Pinpoint the cell where the given text exists, returning its (X, Y) midpoint coordinate. 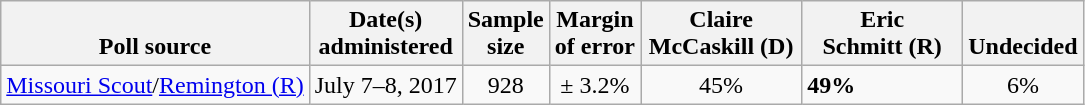
± 3.2% (594, 85)
Samplesize (506, 34)
EricSchmitt (R) (882, 34)
Poll source (155, 34)
45% (722, 85)
928 (506, 85)
July 7–8, 2017 (386, 85)
ClaireMcCaskill (D) (722, 34)
6% (1023, 85)
Undecided (1023, 34)
Missouri Scout/Remington (R) (155, 85)
Date(s)administered (386, 34)
49% (882, 85)
Marginof error (594, 34)
